Locate the cell with the specified text and output its [X, Y] center coordinate. 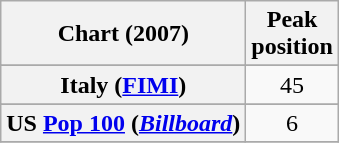
Chart (2007) [124, 34]
6 [292, 123]
Peakposition [292, 34]
45 [292, 85]
Italy (FIMI) [124, 85]
US Pop 100 (Billboard) [124, 123]
